Provide the (X, Y) coordinate of the cell's center where the given text is located.  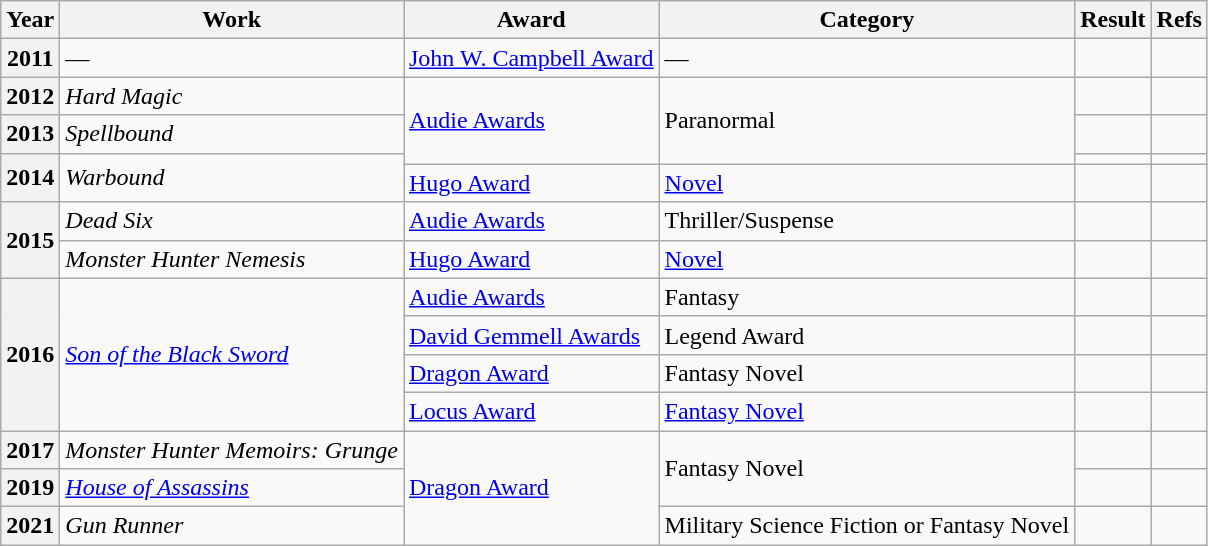
2012 (30, 96)
House of Assassins (232, 488)
Fantasy (867, 297)
Work (232, 20)
Year (30, 20)
Warbound (232, 178)
Locus Award (532, 411)
Paranormal (867, 120)
2015 (30, 240)
2016 (30, 354)
Award (532, 20)
Category (867, 20)
Son of the Black Sword (232, 354)
Spellbound (232, 134)
Legend Award (867, 335)
Dead Six (232, 221)
Result (1113, 20)
Military Science Fiction or Fantasy Novel (867, 526)
Hard Magic (232, 96)
Thriller/Suspense (867, 221)
David Gemmell Awards (532, 335)
Refs (1179, 20)
2017 (30, 449)
2011 (30, 58)
John W. Campbell Award (532, 58)
Gun Runner (232, 526)
2013 (30, 134)
2021 (30, 526)
Monster Hunter Nemesis (232, 259)
2014 (30, 178)
2019 (30, 488)
Monster Hunter Memoirs: Grunge (232, 449)
